Output the [X, Y] coordinate of the center of the cell containing the given text.  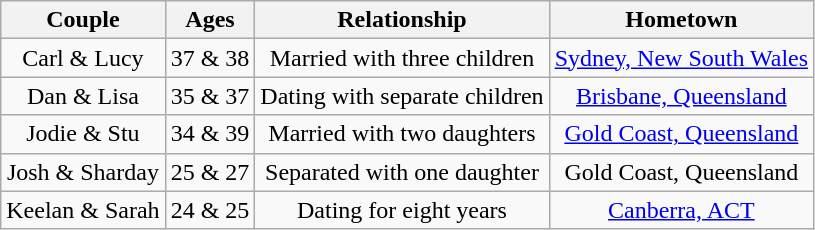
Dating with separate children [402, 96]
Relationship [402, 20]
Sydney, New South Wales [681, 58]
35 & 37 [210, 96]
Jodie & Stu [83, 134]
Ages [210, 20]
Josh & Sharday [83, 172]
Dan & Lisa [83, 96]
Carl & Lucy [83, 58]
Married with two daughters [402, 134]
Couple [83, 20]
Hometown [681, 20]
Brisbane, Queensland [681, 96]
25 & 27 [210, 172]
34 & 39 [210, 134]
Keelan & Sarah [83, 210]
24 & 25 [210, 210]
Separated with one daughter [402, 172]
Dating for eight years [402, 210]
Married with three children [402, 58]
Canberra, ACT [681, 210]
37 & 38 [210, 58]
